Pinpoint the cell where the given text exists, returning its (x, y) midpoint coordinate. 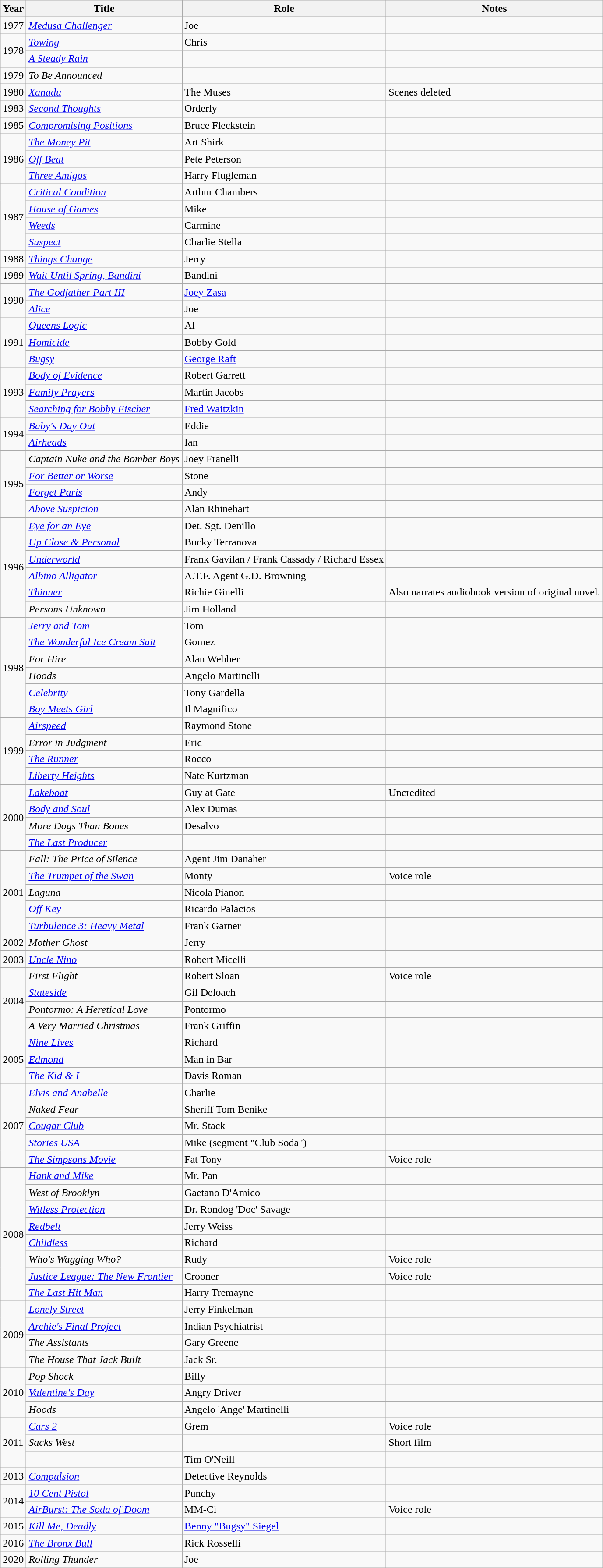
Title (104, 9)
Detective Reynolds (284, 1476)
Pontormo: A Heretical Love (104, 1009)
Airspeed (104, 726)
Sheriff Tom Benike (284, 1109)
Davis Roman (284, 1076)
Ian (284, 442)
Up Close & Personal (104, 542)
Benny "Bugsy" Siegel (284, 1526)
The Bronx Bull (104, 1543)
Lakeboat (104, 793)
Pontormo (284, 1009)
Bobby Gold (284, 342)
The Simpsons Movie (104, 1159)
Baby's Day Out (104, 425)
The Assistants (104, 1343)
Gil Deloach (284, 992)
Desalvo (284, 826)
MM-Ci (284, 1509)
2014 (13, 1501)
Things Change (104, 259)
Hank and Mike (104, 1176)
Year (13, 9)
Alice (104, 309)
10 Cent Pistol (104, 1493)
1980 (13, 92)
Arthur Chambers (284, 192)
For Hire (104, 659)
A Steady Rain (104, 59)
2020 (13, 1560)
1985 (13, 125)
Rocco (284, 759)
More Dogs Than Bones (104, 826)
2001 (13, 892)
Punchy (284, 1493)
George Raft (284, 359)
Nate Kurtzman (284, 776)
Angelo 'Ange' Martinelli (284, 1409)
Towing (104, 42)
Harry Tremayne (284, 1293)
1986 (13, 159)
The Trumpet of the Swan (104, 876)
2000 (13, 818)
Richie Ginelli (284, 592)
Frank Garner (284, 926)
Crooner (284, 1276)
2005 (13, 1059)
1978 (13, 50)
Harry Flugleman (284, 175)
1991 (13, 342)
Stateside (104, 992)
The Money Pit (104, 142)
Justice League: The New Frontier (104, 1276)
The Runner (104, 759)
Nine Lives (104, 1043)
Gaetano D'Amico (284, 1193)
Persons Unknown (104, 609)
Scenes deleted (494, 92)
Valentine's Day (104, 1393)
A.T.F. Agent G.D. Browning (284, 576)
For Better or Worse (104, 475)
Suspect (104, 242)
Second Thoughts (104, 109)
Mike (284, 209)
Bruce Fleckstein (284, 125)
Celebrity (104, 692)
Three Amigos (104, 175)
Off Key (104, 909)
Queens Logic (104, 326)
Body and Soul (104, 809)
Wait Until Spring, Bandini (104, 276)
2008 (13, 1234)
Ricardo Palacios (284, 909)
Jerry Finkelman (284, 1310)
Childless (104, 1242)
Eddie (284, 425)
Alan Rhinehart (284, 509)
Body of Evidence (104, 375)
Elvis and Anabelle (104, 1093)
AirBurst: The Soda of Doom (104, 1509)
Error in Judgment (104, 743)
Notes (494, 9)
Carmine (284, 226)
West of Brooklyn (104, 1193)
Witless Protection (104, 1209)
House of Games (104, 209)
Role (284, 9)
Mr. Pan (284, 1176)
Indian Psychiatrist (284, 1326)
2015 (13, 1526)
Tim O'Neill (284, 1459)
The Last Producer (104, 842)
Cougar Club (104, 1126)
2010 (13, 1393)
Uncle Nino (104, 959)
Bandini (284, 276)
2011 (13, 1443)
Robert Garrett (284, 375)
Fat Tony (284, 1159)
The Muses (284, 92)
Also narrates audiobook version of original novel. (494, 592)
Art Shirk (284, 142)
Rudy (284, 1259)
Martin Jacobs (284, 392)
Gary Greene (284, 1343)
1987 (13, 217)
1979 (13, 75)
Redbelt (104, 1226)
Frank Gavilan / Frank Cassady / Richard Essex (284, 559)
Xanadu (104, 92)
Eye for an Eye (104, 526)
Rolling Thunder (104, 1560)
Robert Micelli (284, 959)
Pete Peterson (284, 159)
Naked Fear (104, 1109)
Captain Nuke and the Bomber Boys (104, 459)
2016 (13, 1543)
Homicide (104, 342)
Jim Holland (284, 609)
Alan Webber (284, 659)
Pop Shock (104, 1376)
Searching for Bobby Fischer (104, 409)
Eric (284, 743)
Angry Driver (284, 1393)
Al (284, 326)
1993 (13, 392)
2003 (13, 959)
Mike (segment "Club Soda") (284, 1143)
Robert Sloan (284, 976)
Bugsy (104, 359)
Family Prayers (104, 392)
Turbulence 3: Heavy Metal (104, 926)
Orderly (284, 109)
A Very Married Christmas (104, 1026)
Agent Jim Danaher (284, 859)
The House That Jack Built (104, 1359)
To Be Announced (104, 75)
Liberty Heights (104, 776)
Mr. Stack (284, 1126)
1990 (13, 301)
Mother Ghost (104, 942)
The Wonderful Ice Cream Suit (104, 642)
2007 (13, 1126)
Raymond Stone (284, 726)
Monty (284, 876)
Frank Griffin (284, 1026)
2013 (13, 1476)
Det. Sgt. Denillo (284, 526)
Medusa Challenger (104, 25)
Weeds (104, 226)
The Last Hit Man (104, 1293)
Man in Bar (284, 1059)
Kill Me, Deadly (104, 1526)
Tom (284, 626)
Grem (284, 1426)
Boy Meets Girl (104, 709)
Joey Zasa (284, 292)
1994 (13, 434)
Cars 2 (104, 1426)
Nicola Pianon (284, 892)
Laguna (104, 892)
Chris (284, 42)
The Kid & I (104, 1076)
1998 (13, 667)
Charlie (284, 1093)
1983 (13, 109)
Lonely Street (104, 1310)
2004 (13, 1001)
Rick Rosselli (284, 1543)
Who's Wagging Who? (104, 1259)
Gomez (284, 642)
Alex Dumas (284, 809)
The Godfather Part III (104, 292)
Off Beat (104, 159)
Fall: The Price of Silence (104, 859)
Uncredited (494, 793)
Underworld (104, 559)
Guy at Gate (284, 793)
Short film (494, 1443)
Archie's Final Project (104, 1326)
Tony Gardella (284, 692)
Jerry Weiss (284, 1226)
Critical Condition (104, 192)
Charlie Stella (284, 242)
Angelo Martinelli (284, 676)
Billy (284, 1376)
Stories USA (104, 1143)
1988 (13, 259)
Bucky Terranova (284, 542)
Fred Waitzkin (284, 409)
Airheads (104, 442)
Sacks West (104, 1443)
2002 (13, 942)
1999 (13, 750)
Stone (284, 475)
Compulsion (104, 1476)
2009 (13, 1334)
Dr. Rondog 'Doc' Savage (284, 1209)
Thinner (104, 592)
Il Magnifico (284, 709)
Joey Franelli (284, 459)
1989 (13, 276)
Andy (284, 492)
First Flight (104, 976)
Compromising Positions (104, 125)
1996 (13, 567)
1995 (13, 484)
Above Suspicion (104, 509)
Edmond (104, 1059)
Albino Alligator (104, 576)
Forget Paris (104, 492)
Jack Sr. (284, 1359)
Jerry and Tom (104, 626)
1977 (13, 25)
